Output the (x, y) coordinate of the center of the cell containing the given text.  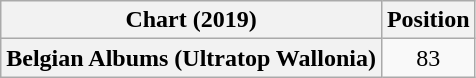
Chart (2019) (192, 20)
83 (428, 58)
Position (428, 20)
Belgian Albums (Ultratop Wallonia) (192, 58)
